For the text-containing cell, return its midpoint in [X, Y] coordinate format. 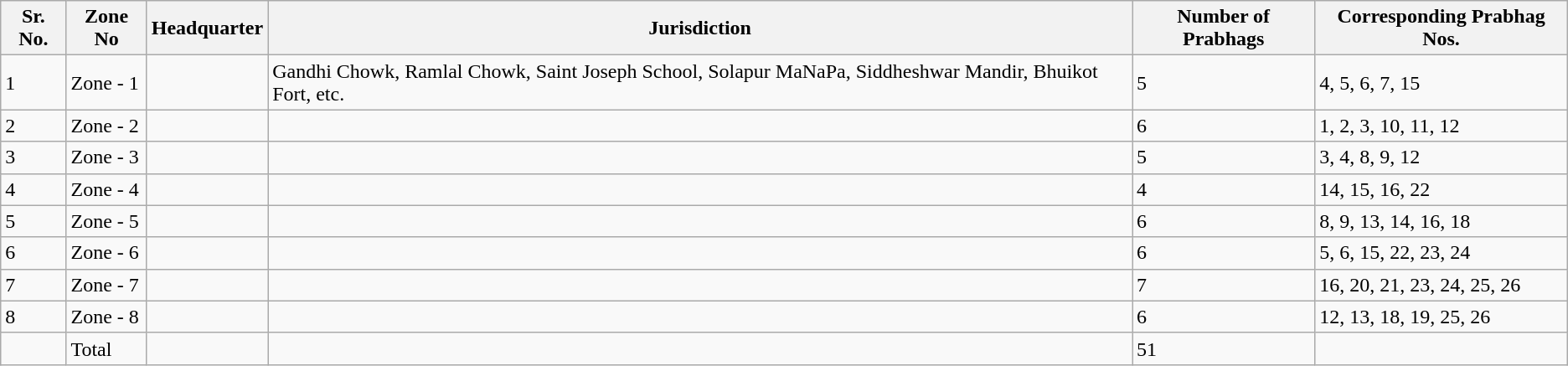
16, 20, 21, 23, 24, 25, 26 [1441, 285]
2 [34, 126]
4, 5, 6, 7, 15 [1441, 82]
Number of Prabhags [1224, 28]
Zone - 8 [106, 317]
Headquarter [207, 28]
Jurisdiction [700, 28]
Gandhi Chowk, Ramlal Chowk, Saint Joseph School, Solapur MaNaPa, Siddheshwar Mandir, Bhuikot Fort, etc. [700, 82]
1, 2, 3, 10, 11, 12 [1441, 126]
Zone - 6 [106, 253]
Corresponding Prabhag Nos. [1441, 28]
Zone - 2 [106, 126]
5, 6, 15, 22, 23, 24 [1441, 253]
Zone - 5 [106, 221]
Zone - 1 [106, 82]
51 [1224, 348]
14, 15, 16, 22 [1441, 189]
1 [34, 82]
8, 9, 13, 14, 16, 18 [1441, 221]
Zone - 7 [106, 285]
3 [34, 157]
Zone - 4 [106, 189]
Zone No [106, 28]
Zone - 3 [106, 157]
Sr. No. [34, 28]
Total [106, 348]
12, 13, 18, 19, 25, 26 [1441, 317]
8 [34, 317]
3, 4, 8, 9, 12 [1441, 157]
